Find where the given text appears and provide that cell's center as [X, Y] coordinate. 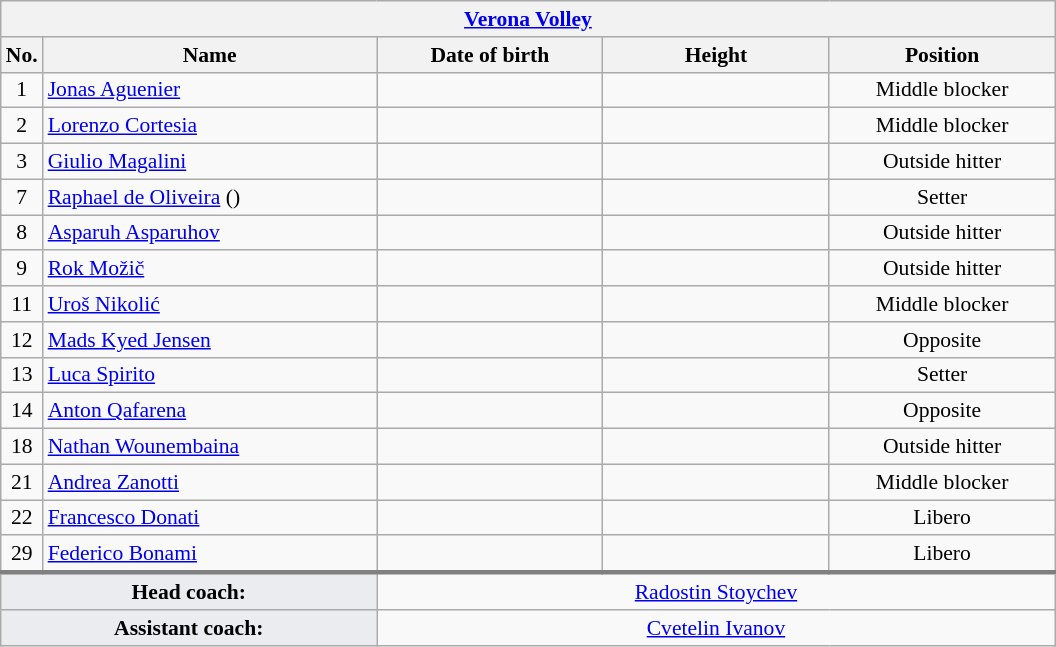
8 [22, 233]
Andrea Zanotti [210, 482]
13 [22, 375]
Radostin Stoychev [716, 592]
Asparuh Asparuhov [210, 233]
14 [22, 411]
7 [22, 197]
9 [22, 269]
Giulio Magalini [210, 162]
Lorenzo Cortesia [210, 126]
2 [22, 126]
Luca Spirito [210, 375]
Raphael de Oliveira () [210, 197]
Jonas Aguenier [210, 90]
Rok Možič [210, 269]
Head coach: [189, 592]
1 [22, 90]
12 [22, 340]
Nathan Wounembaina [210, 447]
21 [22, 482]
Anton Qafarena [210, 411]
Assistant coach: [189, 628]
Cvetelin Ivanov [716, 628]
Francesco Donati [210, 518]
Position [942, 55]
11 [22, 304]
Mads Kyed Jensen [210, 340]
Date of birth [490, 55]
29 [22, 554]
Federico Bonami [210, 554]
Verona Volley [528, 19]
3 [22, 162]
Height [716, 55]
Name [210, 55]
No. [22, 55]
22 [22, 518]
18 [22, 447]
Uroš Nikolić [210, 304]
